Provide the [x, y] coordinate of the cell's center where the given text is located.  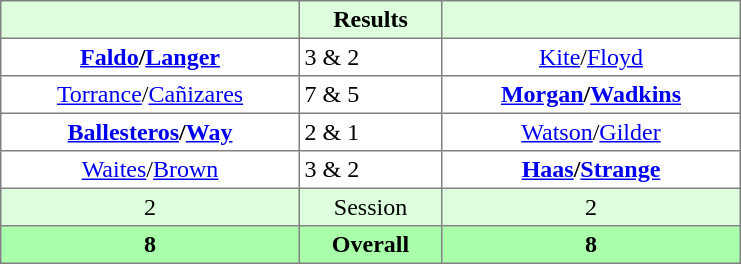
Results [370, 20]
Faldo/Langer [150, 57]
2 & 1 [370, 132]
Morgan/Wadkins [591, 95]
Ballesteros/Way [150, 132]
Kite/Floyd [591, 57]
7 & 5 [370, 95]
Session [370, 207]
Haas/Strange [591, 170]
Torrance/Cañizares [150, 95]
Watson/Gilder [591, 132]
Waites/Brown [150, 170]
Overall [370, 245]
